Identify which cell holds the provided text, then report its [x, y] central coordinate. 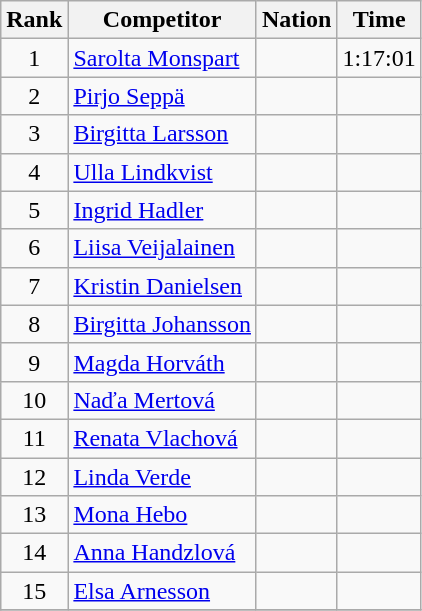
Ingrid Hadler [162, 210]
Magda Horváth [162, 362]
5 [34, 210]
3 [34, 134]
Time [379, 20]
1:17:01 [379, 58]
Kristin Danielsen [162, 286]
Anna Handzlová [162, 553]
7 [34, 286]
4 [34, 172]
8 [34, 324]
Elsa Arnesson [162, 591]
Mona Hebo [162, 515]
Ulla Lindkvist [162, 172]
1 [34, 58]
Pirjo Seppä [162, 96]
Sarolta Monspart [162, 58]
Liisa Veijalainen [162, 248]
Birgitta Johansson [162, 324]
Renata Vlachová [162, 438]
12 [34, 477]
10 [34, 400]
6 [34, 248]
2 [34, 96]
Naďa Mertová [162, 400]
11 [34, 438]
Birgitta Larsson [162, 134]
Competitor [162, 20]
13 [34, 515]
Linda Verde [162, 477]
Nation [296, 20]
Rank [34, 20]
9 [34, 362]
14 [34, 553]
15 [34, 591]
